Identify which cell holds the provided text, then report its [x, y] central coordinate. 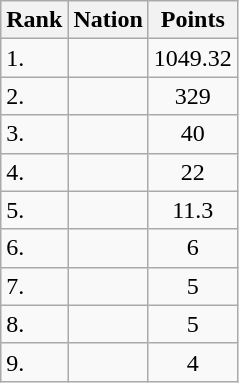
Nation [108, 20]
5. [34, 210]
8. [34, 324]
6. [34, 248]
Points [192, 20]
7. [34, 286]
329 [192, 96]
1. [34, 58]
9. [34, 362]
4 [192, 362]
40 [192, 134]
Rank [34, 20]
2. [34, 96]
1049.32 [192, 58]
22 [192, 172]
3. [34, 134]
6 [192, 248]
11.3 [192, 210]
4. [34, 172]
